Identify which cell holds the provided text, then report its (x, y) central coordinate. 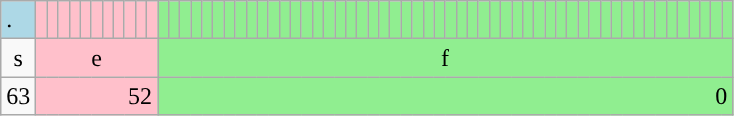
e (97, 58)
63 (18, 96)
. (18, 20)
s (18, 58)
0 (446, 96)
f (446, 58)
52 (97, 96)
